Detect which cell encompasses the target text, then output its (X, Y) center coordinate. 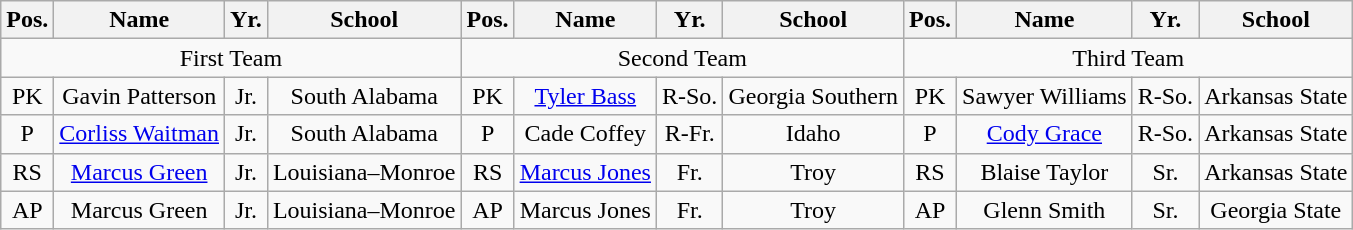
Glenn Smith (1045, 210)
Gavin Patterson (140, 96)
Blaise Taylor (1045, 172)
Georgia State (1276, 210)
Third Team (1128, 58)
Idaho (814, 134)
Cody Grace (1045, 134)
Cade Coffey (585, 134)
Second Team (682, 58)
Corliss Waitman (140, 134)
Tyler Bass (585, 96)
Sawyer Williams (1045, 96)
Georgia Southern (814, 96)
First Team (231, 58)
R-Fr. (689, 134)
